Return the (x, y) coordinate for the center point of the cell that contains the specified text.  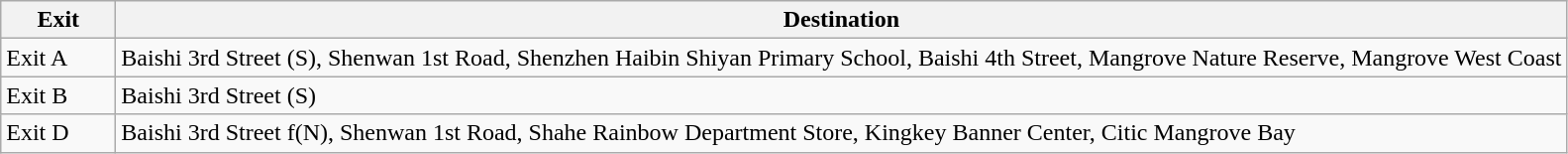
Exit D (58, 133)
Exit (58, 20)
Baishi 3rd Street (S) (842, 95)
Baishi 3rd Street f(N), Shenwan 1st Road, Shahe Rainbow Department Store, Kingkey Banner Center, Citic Mangrove Bay (842, 133)
Baishi 3rd Street (S), Shenwan 1st Road, Shenzhen Haibin Shiyan Primary School, Baishi 4th Street, Mangrove Nature Reserve, Mangrove West Coast (842, 58)
Destination (842, 20)
Exit B (58, 95)
Exit A (58, 58)
